Detect which cell encompasses the target text, then output its (X, Y) center coordinate. 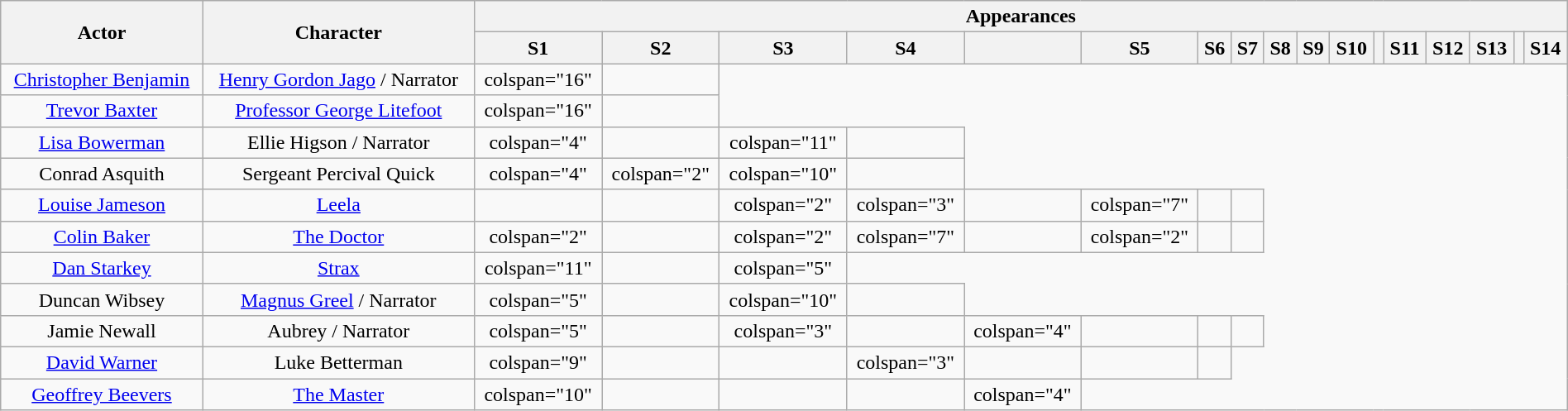
S13 (1492, 48)
S4 (906, 48)
S9 (1313, 48)
S2 (661, 48)
The Master (338, 394)
Character (338, 32)
Appearances (1021, 17)
Sergeant Percival Quick (338, 174)
Leela (338, 205)
S5 (1140, 48)
Ellie Higson / Narrator (338, 142)
Aubrey / Narrator (338, 331)
S6 (1215, 48)
Magnus Greel / Narrator (338, 299)
Christopher Benjamin (102, 79)
David Warner (102, 362)
Strax (338, 268)
Actor (102, 32)
Dan Starkey (102, 268)
S8 (1280, 48)
S12 (1447, 48)
Colin Baker (102, 237)
Henry Gordon Jago / Narrator (338, 79)
S1 (538, 48)
Jamie Newall (102, 331)
S11 (1404, 48)
Professor George Litefoot (338, 111)
S14 (1545, 48)
Trevor Baxter (102, 111)
Duncan Wibsey (102, 299)
Conrad Asquith (102, 174)
S3 (784, 48)
Geoffrey Beevers (102, 394)
colspan="9" (538, 362)
Louise Jameson (102, 205)
Lisa Bowerman (102, 142)
The Doctor (338, 237)
S10 (1351, 48)
Luke Betterman (338, 362)
S7 (1247, 48)
